From the cell containing the given text, extract its center point as [X, Y] coordinate. 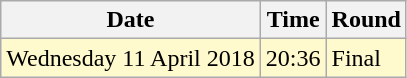
Round [366, 20]
Wednesday 11 April 2018 [131, 58]
Time [293, 20]
Final [366, 58]
20:36 [293, 58]
Date [131, 20]
